Determine the [x, y] coordinate at the center of the cell enclosing the given text.  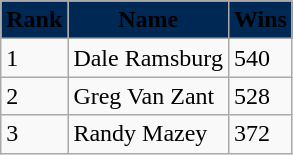
3 [34, 134]
2 [34, 96]
Name [148, 20]
528 [260, 96]
Rank [34, 20]
372 [260, 134]
540 [260, 58]
1 [34, 58]
Greg Van Zant [148, 96]
Randy Mazey [148, 134]
Wins [260, 20]
Dale Ramsburg [148, 58]
